Capture the cell that displays the provided text and extract its [x, y] central coordinate. 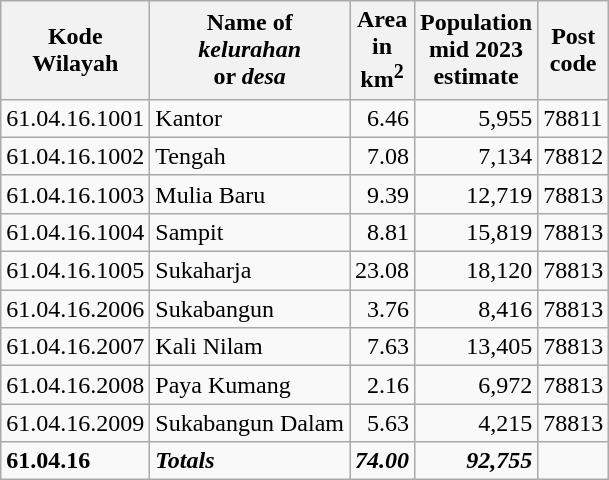
Tengah [250, 156]
61.04.16 [76, 461]
61.04.16.1004 [76, 232]
78811 [574, 118]
8.81 [382, 232]
Totals [250, 461]
78812 [574, 156]
5.63 [382, 423]
3.76 [382, 309]
15,819 [476, 232]
61.04.16.2008 [76, 385]
4,215 [476, 423]
92,755 [476, 461]
13,405 [476, 347]
5,955 [476, 118]
Sukaharja [250, 271]
Populationmid 2023estimate [476, 50]
8,416 [476, 309]
Paya Kumang [250, 385]
61.04.16.1001 [76, 118]
2.16 [382, 385]
Kantor [250, 118]
Sampit [250, 232]
Kode Wilayah [76, 50]
23.08 [382, 271]
61.04.16.2009 [76, 423]
7.63 [382, 347]
Sukabangun [250, 309]
12,719 [476, 194]
6,972 [476, 385]
Kali Nilam [250, 347]
6.46 [382, 118]
61.04.16.1002 [76, 156]
61.04.16.2006 [76, 309]
61.04.16.2007 [76, 347]
7.08 [382, 156]
Postcode [574, 50]
Sukabangun Dalam [250, 423]
61.04.16.1005 [76, 271]
74.00 [382, 461]
61.04.16.1003 [76, 194]
9.39 [382, 194]
7,134 [476, 156]
Name of kelurahan or desa [250, 50]
18,120 [476, 271]
Area in km2 [382, 50]
Mulia Baru [250, 194]
